Return the (x, y) coordinate for the center point of the cell that contains the specified text.  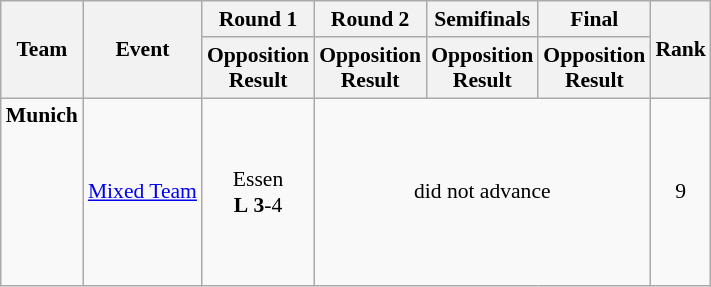
9 (680, 192)
Team (42, 50)
Mixed Team (142, 192)
Event (142, 50)
Semifinals (482, 19)
Round 1 (258, 19)
did not advance (482, 192)
Round 2 (370, 19)
Essen L 3-4 (258, 192)
Final (594, 19)
Rank (680, 50)
Munich (42, 192)
